Find where the given text appears and provide that cell's center as (X, Y) coordinate. 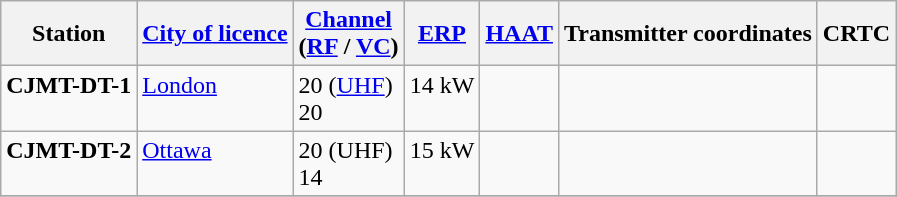
City of licence (215, 34)
CJMT-DT-2 (69, 164)
London (215, 98)
CJMT-DT-1 (69, 98)
15 kW (442, 164)
14 kW (442, 98)
20 (UHF)14 (348, 164)
Ottawa (215, 164)
Station (69, 34)
20 (UHF)20 (348, 98)
ERP (442, 34)
HAAT (520, 34)
Channel(RF / VC) (348, 34)
CRTC (856, 34)
Transmitter coordinates (688, 34)
